Provide the [x, y] coordinate of the cell's center where the given text is located.  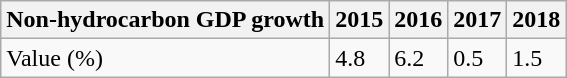
0.5 [478, 58]
2016 [418, 20]
Value (%) [166, 58]
2018 [536, 20]
2015 [360, 20]
1.5 [536, 58]
Non-hydrocarbon GDP growth [166, 20]
6.2 [418, 58]
4.8 [360, 58]
2017 [478, 20]
